Scan for the cell matching the given text and deliver its (x, y) coordinate at center. 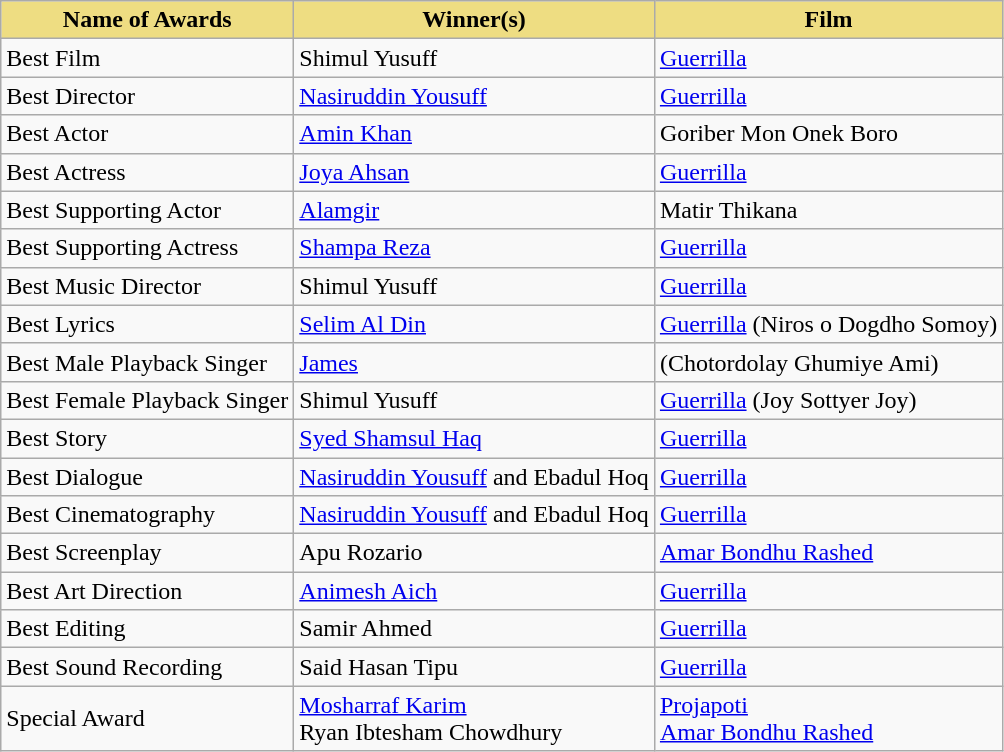
Film (828, 20)
Best Sound Recording (148, 667)
James (474, 362)
Mosharraf KarimRyan Ibtesham Chowdhury (474, 718)
Best Male Playback Singer (148, 362)
Best Editing (148, 629)
Goriber Mon Onek Boro (828, 134)
Apu Rozario (474, 553)
(Chotordolay Ghumiye Ami) (828, 362)
Syed Shamsul Haq (474, 438)
Joya Ahsan (474, 172)
Best Female Playback Singer (148, 400)
Best Supporting Actress (148, 248)
Best Film (148, 58)
Guerrilla (Niros o Dogdho Somoy) (828, 324)
Best Actor (148, 134)
Best Dialogue (148, 477)
Amar Bondhu Rashed (828, 553)
Best Supporting Actor (148, 210)
Best Director (148, 96)
Best Art Direction (148, 591)
Amin Khan (474, 134)
Guerrilla (Joy Sottyer Joy) (828, 400)
Nasiruddin Yousuff (474, 96)
Said Hasan Tipu (474, 667)
Special Award (148, 718)
Winner(s) (474, 20)
Best Music Director (148, 286)
Best Story (148, 438)
Shampa Reza (474, 248)
Matir Thikana (828, 210)
Alamgir (474, 210)
Samir Ahmed (474, 629)
Name of Awards (148, 20)
ProjapotiAmar Bondhu Rashed (828, 718)
Best Cinematography (148, 515)
Best Lyrics (148, 324)
Best Screenplay (148, 553)
Best Actress (148, 172)
Selim Al Din (474, 324)
Animesh Aich (474, 591)
